Extract the (X, Y) coordinate from the center of the cell holding the provided text.  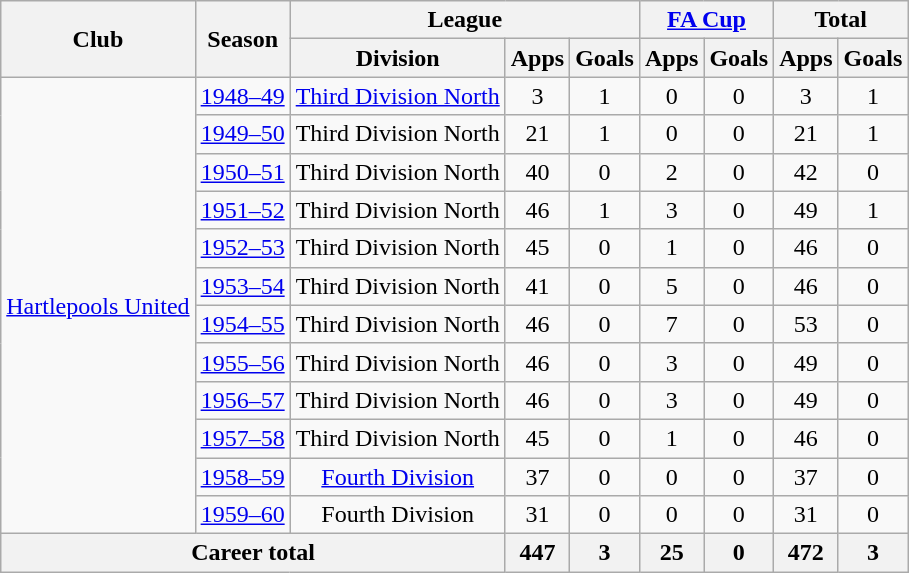
40 (537, 172)
1951–52 (242, 210)
41 (537, 286)
1952–53 (242, 248)
1957–58 (242, 438)
1956–57 (242, 400)
1953–54 (242, 286)
Total (841, 20)
1949–50 (242, 134)
Career total (253, 553)
Season (242, 39)
25 (671, 553)
1950–51 (242, 172)
Club (98, 39)
2 (671, 172)
FA Cup (706, 20)
1948–49 (242, 96)
1959–60 (242, 515)
League (464, 20)
Division (398, 58)
42 (806, 172)
53 (806, 324)
Hartlepools United (98, 306)
5 (671, 286)
447 (537, 553)
7 (671, 324)
472 (806, 553)
1954–55 (242, 324)
1955–56 (242, 362)
1958–59 (242, 477)
